Output the (X, Y) coordinate of the center of the cell containing the given text.  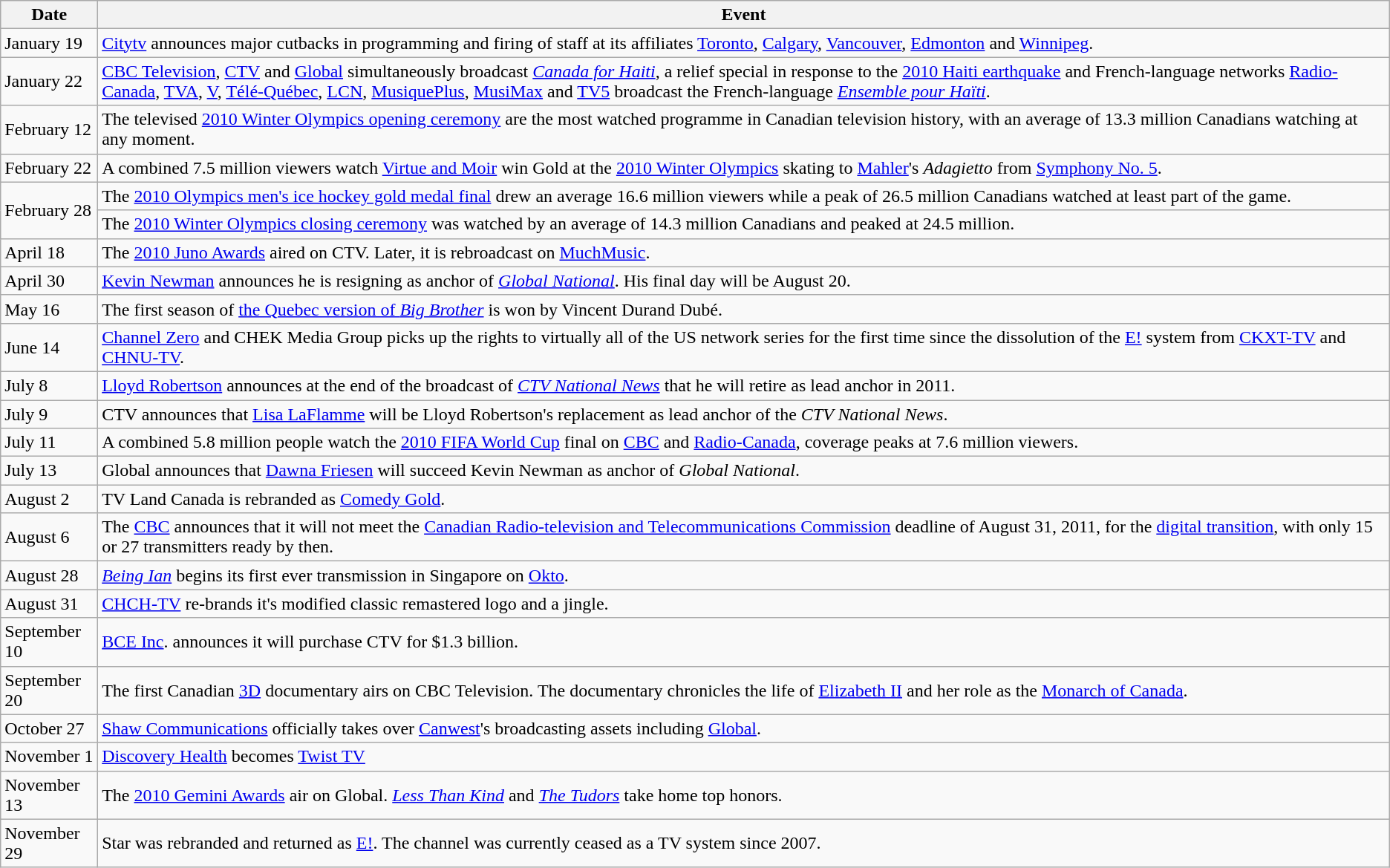
CTV announces that Lisa LaFlamme will be Lloyd Robertson's replacement as lead anchor of the CTV National News. (744, 414)
Kevin Newman announces he is resigning as anchor of Global National. His final day will be August 20. (744, 281)
Lloyd Robertson announces at the end of the broadcast of CTV National News that he will retire as lead anchor in 2011. (744, 385)
August 6 (49, 538)
June 14 (49, 347)
Citytv announces major cutbacks in programming and firing of staff at its affiliates Toronto, Calgary, Vancouver, Edmonton and Winnipeg. (744, 43)
A combined 5.8 million people watch the 2010 FIFA World Cup final on CBC and Radio-Canada, coverage peaks at 7.6 million viewers. (744, 443)
The first season of the Quebec version of Big Brother is won by Vincent Durand Dubé. (744, 309)
CHCH-TV re-brands it's modified classic remastered logo and a jingle. (744, 604)
Star was rebranded and returned as E!. The channel was currently ceased as a TV system since 2007. (744, 843)
TV Land Canada is rebranded as Comedy Gold. (744, 499)
November 29 (49, 843)
Being Ian begins its first ever transmission in Singapore on Okto. (744, 575)
January 19 (49, 43)
The 2010 Gemini Awards air on Global. Less Than Kind and The Tudors take home top honors. (744, 794)
July 13 (49, 471)
The first Canadian 3D documentary airs on CBC Television. The documentary chronicles the life of Elizabeth II and her role as the Monarch of Canada. (744, 691)
July 9 (49, 414)
BCE Inc. announces it will purchase CTV for $1.3 billion. (744, 642)
September 20 (49, 691)
August 31 (49, 604)
The 2010 Juno Awards aired on CTV. Later, it is rebroadcast on MuchMusic. (744, 252)
July 11 (49, 443)
February 12 (49, 129)
May 16 (49, 309)
April 18 (49, 252)
November 1 (49, 757)
September 10 (49, 642)
April 30 (49, 281)
February 22 (49, 168)
November 13 (49, 794)
August 2 (49, 499)
The 2010 Winter Olympics closing ceremony was watched by an average of 14.3 million Canadians and peaked at 24.5 million. (744, 224)
February 28 (49, 210)
Date (49, 15)
Global announces that Dawna Friesen will succeed Kevin Newman as anchor of Global National. (744, 471)
Discovery Health becomes Twist TV (744, 757)
Shaw Communications officially takes over Canwest's broadcasting assets including Global. (744, 728)
August 28 (49, 575)
A combined 7.5 million viewers watch Virtue and Moir win Gold at the 2010 Winter Olympics skating to Mahler's Adagietto from Symphony No. 5. (744, 168)
July 8 (49, 385)
October 27 (49, 728)
January 22 (49, 82)
Event (744, 15)
